Detect which cell encompasses the target text, then output its (X, Y) center coordinate. 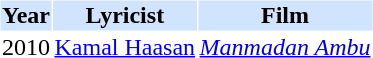
Year (26, 15)
Lyricist (125, 15)
Film (285, 15)
